Locate the cell with the specified text and output its (X, Y) center coordinate. 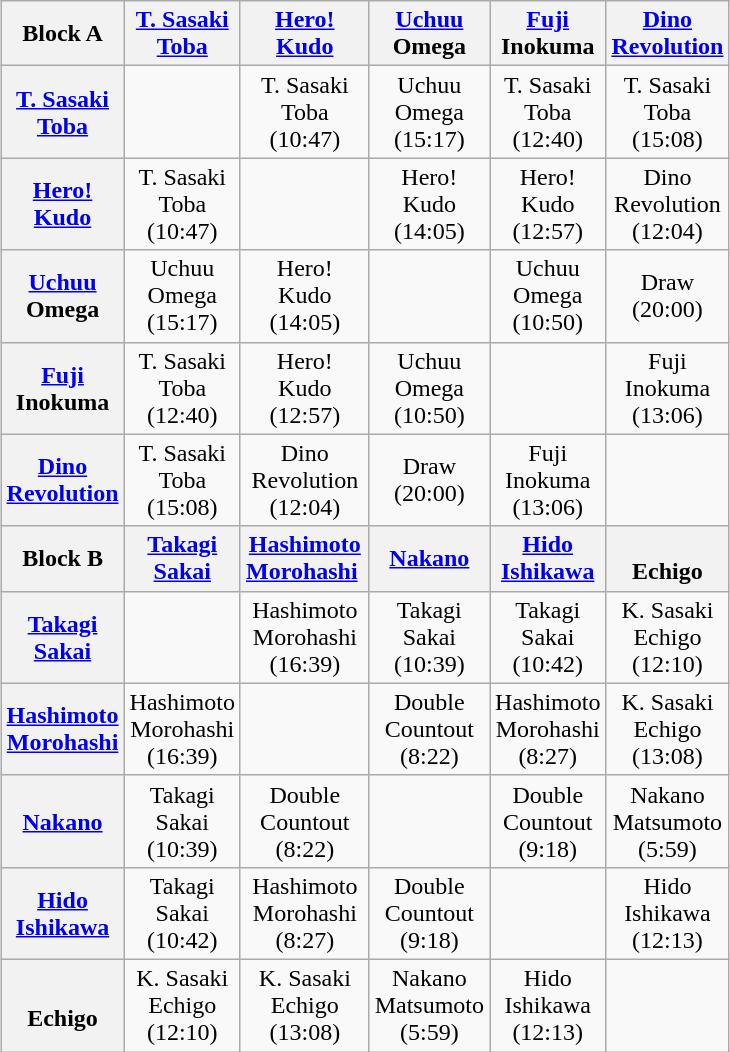
Block A (62, 34)
Block B (62, 558)
